From the cell containing the given text, extract its center point as [x, y] coordinate. 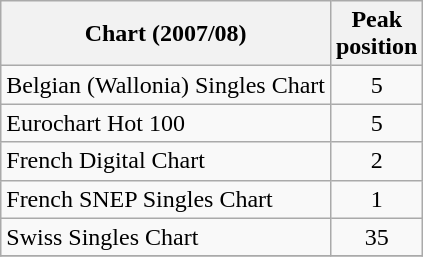
French SNEP Singles Chart [166, 199]
Peakposition [376, 34]
Belgian (Wallonia) Singles Chart [166, 85]
Swiss Singles Chart [166, 237]
Eurochart Hot 100 [166, 123]
Chart (2007/08) [166, 34]
French Digital Chart [166, 161]
1 [376, 199]
35 [376, 237]
2 [376, 161]
